For the text-containing cell, return its midpoint in [x, y] coordinate format. 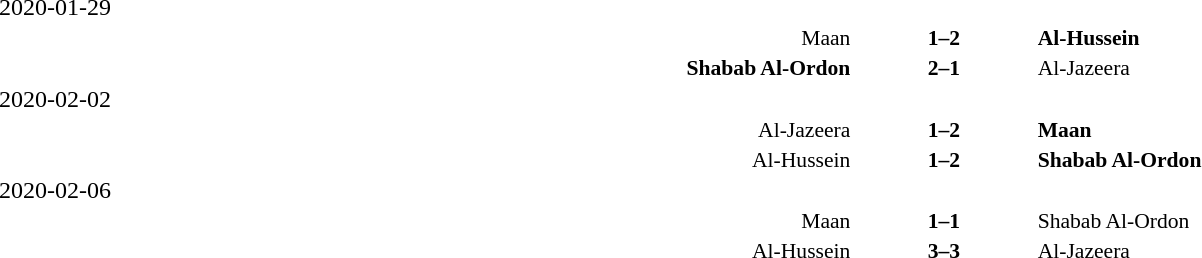
2–1 [944, 68]
1–1 [944, 221]
